Capture the cell that displays the provided text and extract its [X, Y] central coordinate. 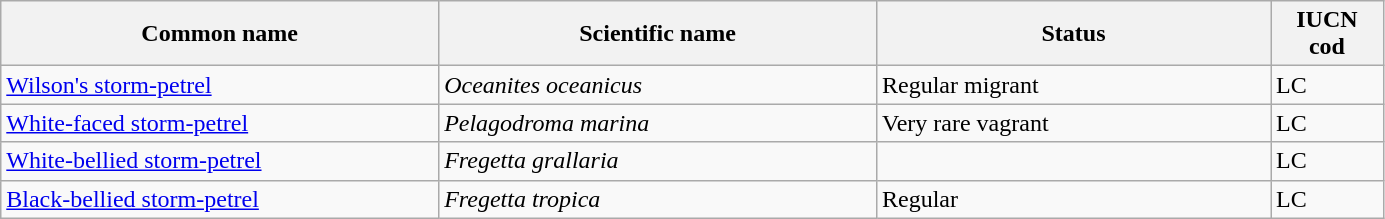
White-faced storm-petrel [220, 123]
Fregetta tropica [658, 199]
Oceanites oceanicus [658, 85]
Very rare vagrant [1073, 123]
Common name [220, 34]
Regular migrant [1073, 85]
Wilson's storm-petrel [220, 85]
IUCN cod [1328, 34]
Status [1073, 34]
Regular [1073, 199]
Pelagodroma marina [658, 123]
Black-bellied storm-petrel [220, 199]
Fregetta grallaria [658, 161]
White-bellied storm-petrel [220, 161]
Scientific name [658, 34]
